Find where the given text appears and provide that cell's center as [x, y] coordinate. 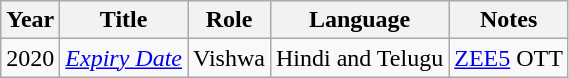
2020 [30, 58]
ZEE5 OTT [509, 58]
Hindi and Telugu [359, 58]
Vishwa [230, 58]
Language [359, 20]
Role [230, 20]
Notes [509, 20]
Expiry Date [124, 58]
Title [124, 20]
Year [30, 20]
